Find where the given text appears and provide that cell's center as [X, Y] coordinate. 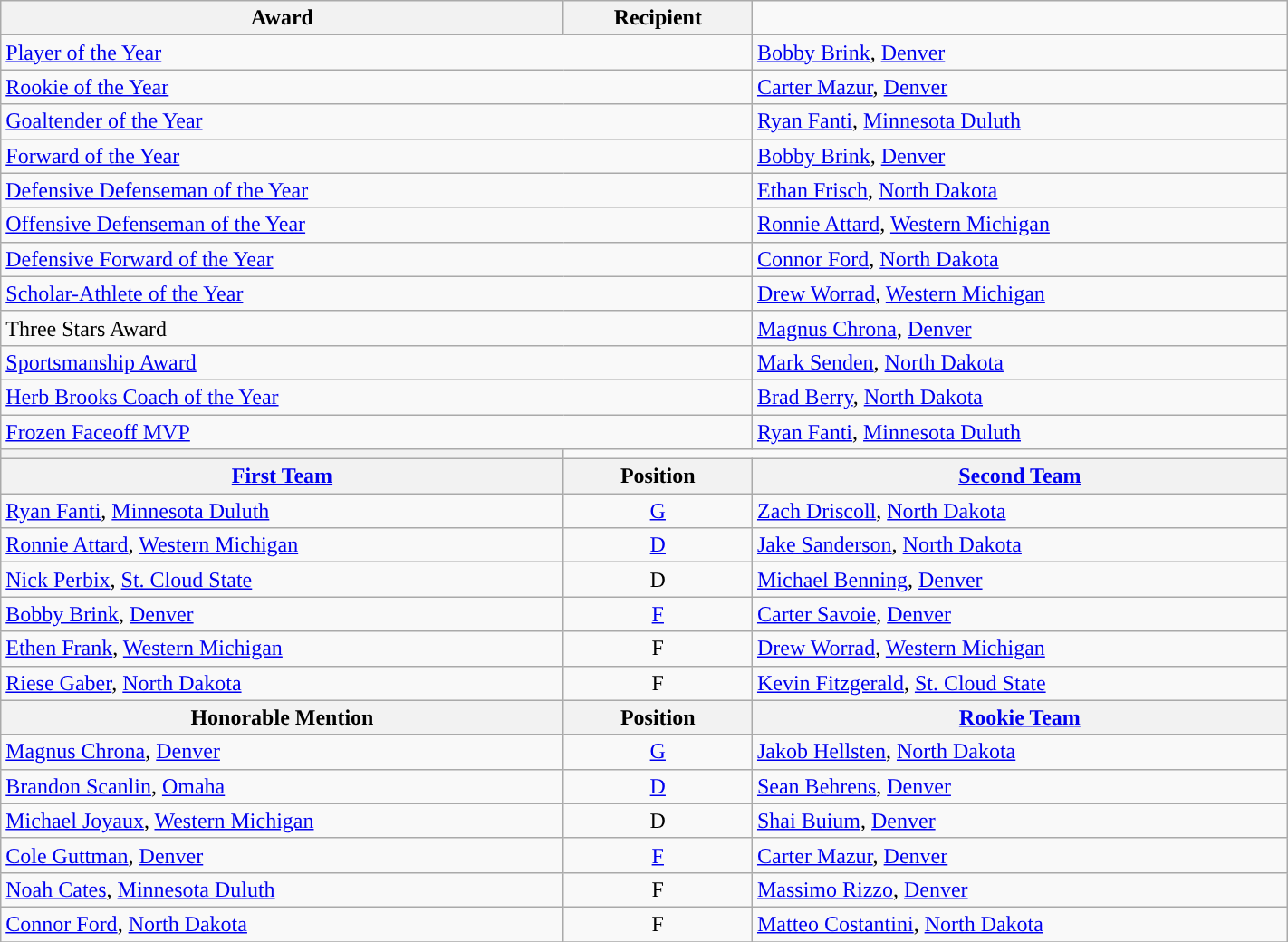
Herb Brooks Coach of the Year [377, 397]
Mark Senden, North Dakota [1020, 362]
Defensive Defenseman of the Year [377, 190]
Brad Berry, North Dakota [1020, 397]
Goaltender of the Year [377, 121]
Cole Guttman, Denver [283, 855]
Honorable Mention [283, 717]
Offensive Defenseman of the Year [377, 225]
Sportsmanship Award [377, 362]
Rookie Team [1020, 717]
Carter Savoie, Denver [1020, 614]
Rookie of the Year [377, 87]
Forward of the Year [377, 156]
Kevin Fitzgerald, St. Cloud State [1020, 683]
Jakob Hellsten, North Dakota [1020, 752]
Recipient [658, 18]
Jake Sanderson, North Dakota [1020, 545]
Scholar-Athlete of the Year [377, 293]
Player of the Year [377, 53]
Ethan Frisch, North Dakota [1020, 190]
Shai Buium, Denver [1020, 821]
Brandon Scanlin, Omaha [283, 786]
Michael Joyaux, Western Michigan [283, 821]
Frozen Faceoff MVP [377, 432]
Massimo Rizzo, Denver [1020, 889]
Michael Benning, Denver [1020, 580]
Defensive Forward of the Year [377, 259]
First Team [283, 476]
Second Team [1020, 476]
Noah Cates, Minnesota Duluth [283, 889]
Three Stars Award [377, 328]
Zach Driscoll, North Dakota [1020, 511]
Sean Behrens, Denver [1020, 786]
Riese Gaber, North Dakota [283, 683]
Nick Perbix, St. Cloud State [283, 580]
Award [283, 18]
Ethen Frank, Western Michigan [283, 649]
Matteo Costantini, North Dakota [1020, 924]
